Provide the [x, y] coordinate of the cell's center where the given text is located.  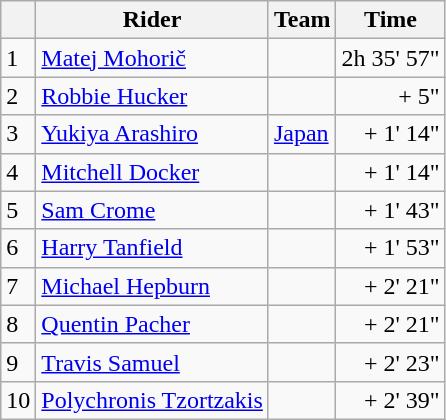
2h 35' 57" [390, 58]
Travis Samuel [152, 362]
6 [18, 248]
9 [18, 362]
Time [390, 20]
3 [18, 134]
+ 1' 43" [390, 210]
+ 5" [390, 96]
Sam Crome [152, 210]
8 [18, 324]
Japan [302, 134]
Quentin Pacher [152, 324]
+ 2' 39" [390, 400]
2 [18, 96]
Matej Mohorič [152, 58]
10 [18, 400]
Michael Hepburn [152, 286]
Yukiya Arashiro [152, 134]
+ 1' 53" [390, 248]
Mitchell Docker [152, 172]
4 [18, 172]
+ 2' 23" [390, 362]
1 [18, 58]
5 [18, 210]
Rider [152, 20]
Team [302, 20]
Polychronis Tzortzakis [152, 400]
Robbie Hucker [152, 96]
7 [18, 286]
Harry Tanfield [152, 248]
